Provide the (x, y) coordinate of the cell's center where the given text is located.  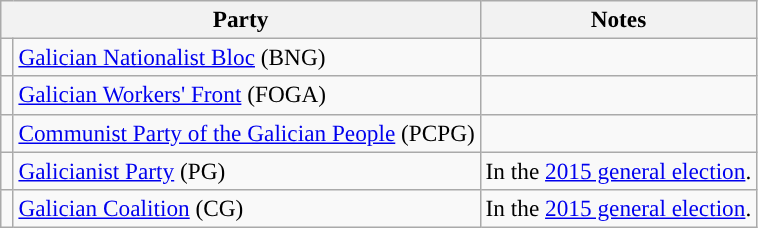
Galician Workers' Front (FOGA) (246, 95)
Galician Coalition (CG) (246, 208)
Notes (618, 19)
Galicianist Party (PG) (246, 170)
Party (240, 19)
Communist Party of the Galician People (PCPG) (246, 133)
Galician Nationalist Bloc (BNG) (246, 57)
